Search for the cell housing the specified text and yield its [x, y] center coordinate. 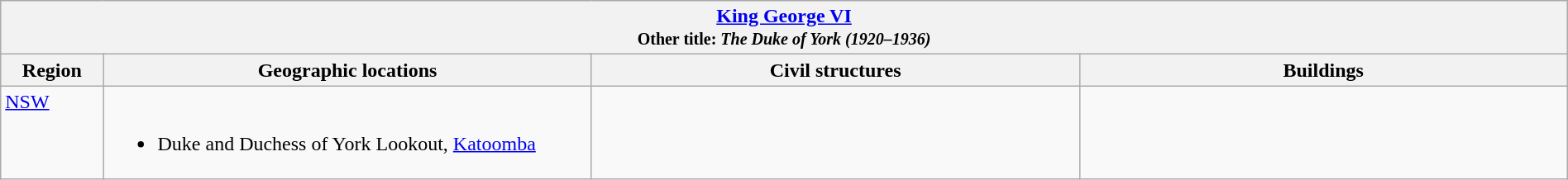
NSW [52, 132]
Geographic locations [347, 70]
King George VIOther title: The Duke of York (1920–1936) [784, 28]
Buildings [1323, 70]
Duke and Duchess of York Lookout, Katoomba [347, 132]
Civil structures [835, 70]
Region [52, 70]
